Output the [X, Y] coordinate of the center of the cell containing the given text.  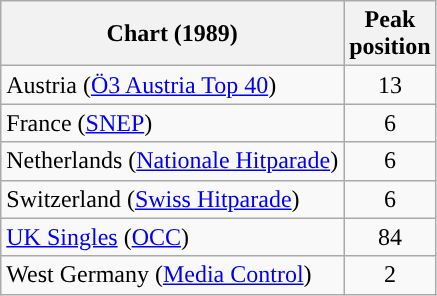
West Germany (Media Control) [172, 275]
Switzerland (Swiss Hitparade) [172, 199]
13 [390, 85]
Austria (Ö3 Austria Top 40) [172, 85]
Chart (1989) [172, 34]
2 [390, 275]
84 [390, 237]
France (SNEP) [172, 123]
Peakposition [390, 34]
UK Singles (OCC) [172, 237]
Netherlands (Nationale Hitparade) [172, 161]
